From the cell containing the given text, extract its center point as [X, Y] coordinate. 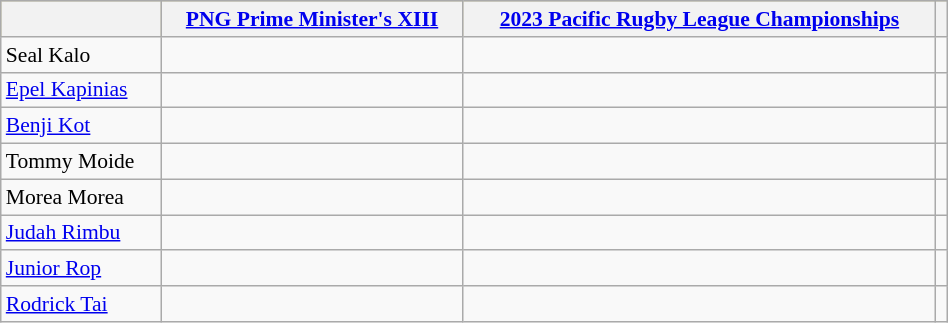
Benji Kot [81, 126]
Junior Rop [81, 269]
Morea Morea [81, 197]
Seal Kalo [81, 55]
Judah Rimbu [81, 233]
Epel Kapinias [81, 90]
PNG Prime Minister's XIII [312, 19]
Tommy Moide [81, 162]
Rodrick Tai [81, 304]
2023 Pacific Rugby League Championships [699, 19]
